Locate the cell with the specified text and output its (x, y) center coordinate. 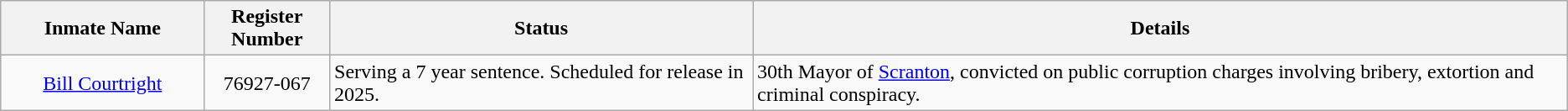
76927-067 (267, 82)
30th Mayor of Scranton, convicted on public corruption charges involving bribery, extortion and criminal conspiracy. (1161, 82)
Details (1161, 29)
Register Number (267, 29)
Serving a 7 year sentence. Scheduled for release in 2025. (541, 82)
Status (541, 29)
Inmate Name (102, 29)
Bill Courtright (102, 82)
